Extract the (X, Y) coordinate from the center of the cell holding the provided text.  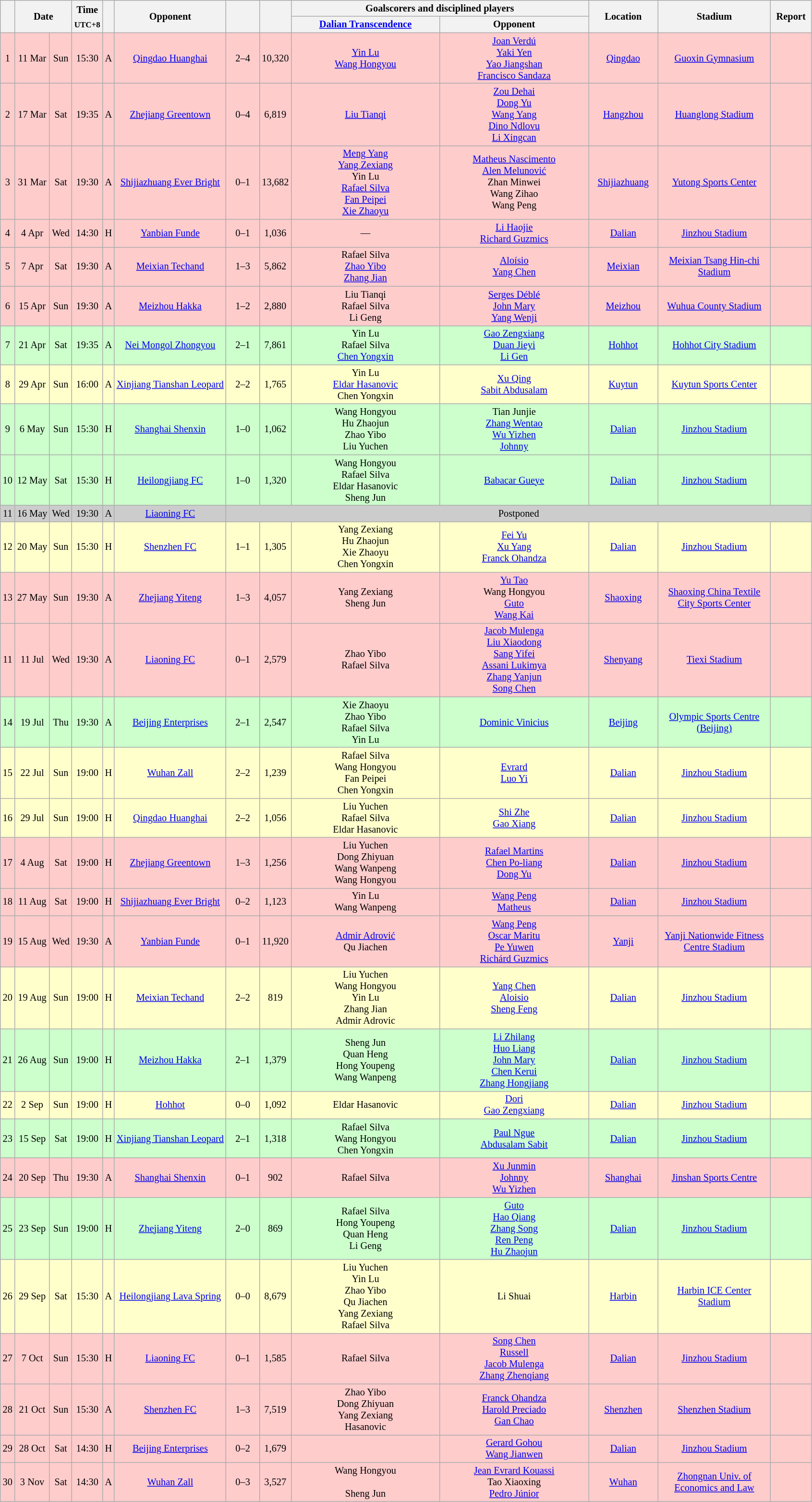
Shenzhen (623, 1409)
8,679 (275, 1296)
2–0 (243, 1228)
Meixian (623, 266)
4 Apr (33, 233)
Postponed (519, 513)
869 (275, 1228)
Liu Yuchen Wang Hongyou Yin Lu Zhang Jian Admir Adrovic (365, 998)
13,682 (275, 182)
Yutong Sports Center (715, 182)
Serges Déblé John Mary Yang Wenji (514, 306)
4 (8, 233)
1,379 (275, 1060)
22 (8, 1105)
Hangzhou (623, 114)
Zou Dehai Dong Yu Wang Yang Dino Ndlovu Li Xingcan (514, 114)
24 (8, 1177)
19 Aug (33, 998)
Yang Chen Aloisio Sheng Feng (514, 998)
1,123 (275, 902)
1,056 (275, 818)
Jinshan Sports Centre (715, 1177)
27 (8, 1358)
4,057 (275, 598)
16:00 (87, 384)
20 Sep (33, 1177)
Wuhan (623, 1482)
Dalian Transcendence (365, 24)
Shijiazhuang (623, 182)
Shenzhen Stadium (715, 1409)
Liu Tianqi Rafael Silva Li Geng (365, 306)
29 (8, 1449)
Liu Tianqi (365, 114)
Date (43, 16)
2,547 (275, 722)
Song Chen Russell Jacob Mulenga Zhang Zhenqiang (514, 1358)
Tian Junjie Zhang Wentao Wu Yizhen Johnny (514, 429)
Guto Hao Qiang Zhang Song Ren Peng Hu Zhaojun (514, 1228)
15 (8, 773)
1 (8, 58)
3,527 (275, 1482)
1,679 (275, 1449)
Report (791, 16)
15 Aug (33, 941)
Shaoxing (623, 598)
21 Apr (33, 345)
11 Aug (33, 902)
21 (8, 1060)
Yin Lu Wang Hongyou (365, 58)
Shenyang (623, 660)
Xie Zhaoyu Zhao Yibo Rafael Silva Yin Lu (365, 722)
Gerard Gohou Wang Jianwen (514, 1449)
Yang Zexiang Sheng Jun (365, 598)
16 (8, 818)
Beijing (623, 722)
Rafael Silva Wang Hongyou Fan Peipei Chen Yongxin (365, 773)
9 (8, 429)
8 (8, 384)
Wang Hongyou Sheng Jun (365, 1482)
Olympic Sports Centre (Beijing) (715, 722)
Kuytun (623, 384)
Xu Qing Sabit Abdusalam (514, 384)
25 (8, 1228)
10 (8, 480)
2 Sep (33, 1105)
1,036 (275, 233)
Franck Ohandza Harold Preciado Gan Chao (514, 1409)
1,585 (275, 1358)
Meng Yang Yang Zexiang Yin Lu Rafael Silva Fan Peipei Xie Zhaoyu (365, 182)
Heilongjiang Lava Spring (170, 1296)
Liu Yuchen Rafael Silva Eldar Hasanovic (365, 818)
Kuytun Sports Center (715, 384)
20 (8, 998)
Wang Hongyou Hu Zhaojun Zhao Yibo Liu Yuchen (365, 429)
23 (8, 1139)
Admir Adrović Qu Jiachen (365, 941)
Rafael Silva Hong Youpeng Quan Heng Li Geng (365, 1228)
1,320 (275, 480)
Yang Zexiang Hu Zhaojun Xie Zhaoyu Chen Yongxin (365, 547)
13 (8, 598)
Stadium (715, 16)
15 Apr (33, 306)
12 May (33, 480)
7 Apr (33, 266)
Dori Gao Zengxiang (514, 1105)
31 Mar (33, 182)
819 (275, 998)
Huanglong Stadium (715, 114)
Zhao Yibo Rafael Silva (365, 660)
10,320 (275, 58)
26 (8, 1296)
Yin Lu Rafael Silva Chen Yongxin (365, 345)
Joan Verdú Yaki Yen Yao Jiangshan Francisco Sandaza (514, 58)
Li Shuai (514, 1296)
Shaoxing China Textile City Sports Center (715, 598)
Fei Yu Xu Yang Franck Ohandza (514, 547)
5 (8, 266)
1,239 (275, 773)
Qingdao (623, 58)
Rafael Silva Zhao Yibo Zhang Jian (365, 266)
3 (8, 182)
Gao Zengxiang Duan Jieyi Li Gen (514, 345)
28 Oct (33, 1449)
Matheus Nascimento Alen Melunović Zhan Minwei Wang ZihaoWang Peng (514, 182)
Eldar Hasanovic (365, 1105)
Yanji Nationwide Fitness Centre Stadium (715, 941)
18 (8, 902)
Harbin ICE Center Stadium (715, 1296)
22 Jul (33, 773)
2,579 (275, 660)
Yanji (623, 941)
1–2 (243, 306)
1–1 (243, 547)
Wang Peng Oscar Maritu Pe Yuwen Richárd Guzmics (514, 941)
12 (8, 547)
6,819 (275, 114)
Shanghai (623, 1177)
Liu Yuchen Yin Lu Zhao Yibo Qu Jiachen Yang Zexiang Rafael Silva (365, 1296)
1,256 (275, 863)
Heilongjiang FC (170, 480)
Dominic Vinicius (514, 722)
Rafael Silva Wang Hongyou Chen Yongxin (365, 1139)
21 Oct (33, 1409)
19 (8, 941)
Xu Junmin Johnny Wu Yizhen (514, 1177)
Liu Yuchen Dong Zhiyuan Wang Wanpeng Wang Hongyou (365, 863)
29 Sep (33, 1296)
11 Jul (33, 660)
7,861 (275, 345)
1,305 (275, 547)
1,318 (275, 1139)
26 Aug (33, 1060)
Sheng Jun Quan Heng Hong Youpeng Wang Wanpeng (365, 1060)
16 May (33, 513)
Rafael Martins Chen Po-liang Dong Yu (514, 863)
6 (8, 306)
Zhao Yibo Dong Zhiyuan Yang Zexiang Hasanovic (365, 1409)
Zhongnan Univ. of Economics and Law (715, 1482)
Meizhou (623, 306)
Guoxin Gymnasium (715, 58)
28 (8, 1409)
Location (623, 16)
TimeUTC+8 (87, 16)
5,862 (275, 266)
Wuhua County Stadium (715, 306)
1,092 (275, 1105)
Paul Ngue Abdusalam Sabit (514, 1139)
2–4 (243, 58)
19 Jul (33, 722)
Yin Lu Eldar Hasanovic Chen Yongxin (365, 384)
1,062 (275, 429)
Aloísio Yang Chen (514, 266)
902 (275, 1177)
Wang Hongyou Rafael Silva Eldar Hasanovic Sheng Jun (365, 480)
2 (8, 114)
29 Apr (33, 384)
2,880 (275, 306)
Evrard Luo Yi (514, 773)
Goalscorers and disciplined players (440, 8)
1,765 (275, 384)
7 Oct (33, 1358)
Harbin (623, 1296)
23 Sep (33, 1228)
11 Mar (33, 58)
Jean Evrard Kouassi Tao Xiaoxing Pedro Júnior (514, 1482)
Li Haojie Richard Guzmics (514, 233)
3 Nov (33, 1482)
Li Zhilang Huo Liang John Mary Chen Kerui Zhang Hongjiang (514, 1060)
Shi Zhe Gao Xiang (514, 818)
27 May (33, 598)
7 (8, 345)
11,920 (275, 941)
15 Sep (33, 1139)
Hohhot City Stadium (715, 345)
17 (8, 863)
20 May (33, 547)
Wang Peng Matheus (514, 902)
0–4 (243, 114)
Nei Mongol Zhongyou (170, 345)
Jacob Mulenga Liu Xiaodong Sang Yifei Assani Lukimya Zhang Yanjun Song Chen (514, 660)
Babacar Gueye (514, 480)
0–3 (243, 1482)
14 (8, 722)
Meixian Tsang Hin-chi Stadium (715, 266)
Yin Lu Wang Wanpeng (365, 902)
17 Mar (33, 114)
29 Jul (33, 818)
4 Aug (33, 863)
6 May (33, 429)
— (365, 233)
7,519 (275, 1409)
30 (8, 1482)
Tiexi Stadium (715, 660)
Yu Tao Wang Hongyou Guto Wang Kai (514, 598)
